Locate the cell with the specified text and output its (X, Y) center coordinate. 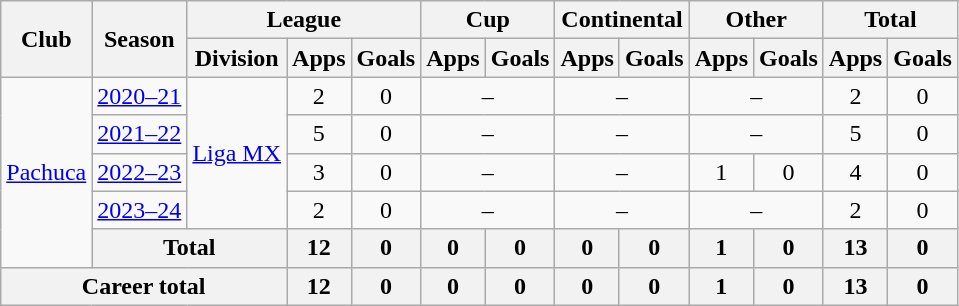
Division (237, 58)
2023–24 (140, 210)
Cup (488, 20)
4 (855, 172)
Season (140, 39)
Other (756, 20)
Club (46, 39)
2021–22 (140, 134)
2022–23 (140, 172)
Pachuca (46, 172)
League (304, 20)
Continental (622, 20)
Career total (144, 286)
3 (319, 172)
Liga MX (237, 153)
2020–21 (140, 96)
